For the text-containing cell, return its midpoint in (X, Y) coordinate format. 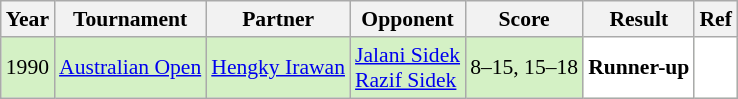
Hengky Irawan (278, 68)
8–15, 15–18 (524, 68)
Australian Open (130, 68)
Year (28, 19)
1990 (28, 68)
Tournament (130, 19)
Ref (715, 19)
Score (524, 19)
Runner-up (638, 68)
Result (638, 19)
Opponent (408, 19)
Jalani Sidek Razif Sidek (408, 68)
Partner (278, 19)
